Detect which cell encompasses the target text, then output its [x, y] center coordinate. 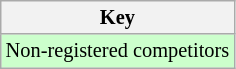
Key [118, 17]
Non-registered competitors [118, 51]
